Detect which cell encompasses the target text, then output its [x, y] center coordinate. 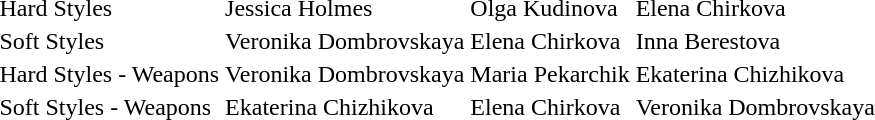
Elena Chirkova [550, 41]
Maria Pekarchik [550, 74]
